Find where the given text appears and provide that cell's center as (x, y) coordinate. 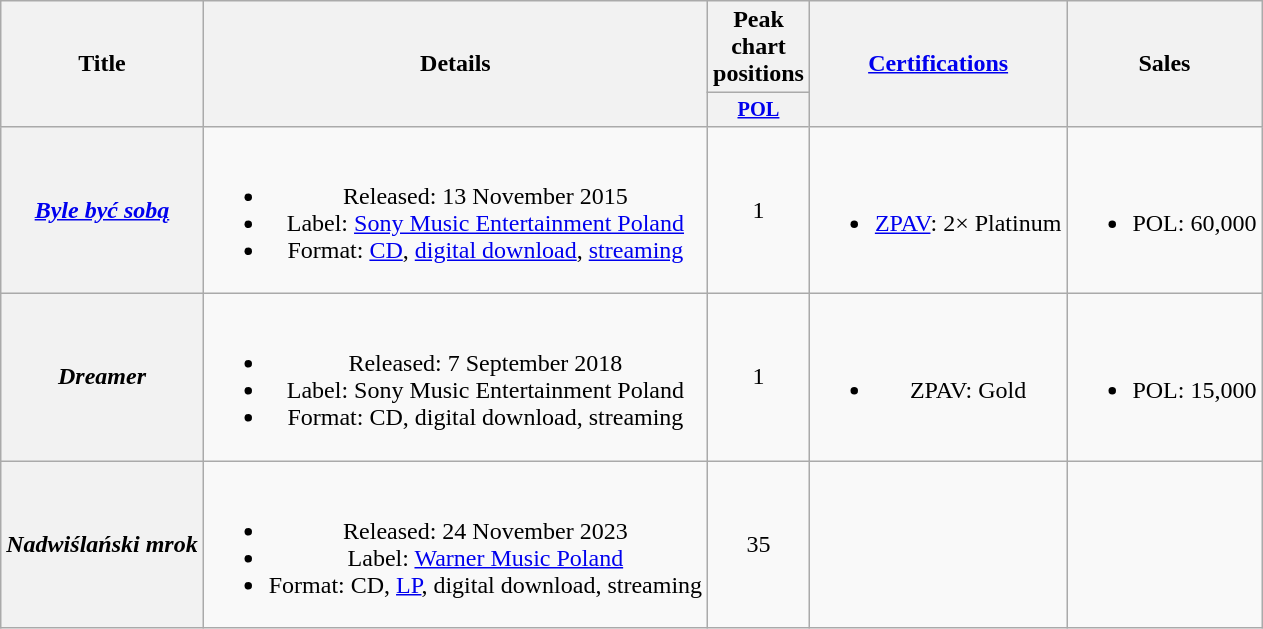
Released: 13 November 2015Label: Sony Music Entertainment PolandFormat: CD, digital download, streaming (455, 210)
Dreamer (102, 378)
POL: 60,000 (1164, 210)
Peak chart positions (759, 47)
ZPAV: Gold (938, 378)
Certifications (938, 64)
Released: 7 September 2018Label: Sony Music Entertainment PolandFormat: CD, digital download, streaming (455, 378)
POL (759, 110)
Title (102, 64)
Sales (1164, 64)
POL: 15,000 (1164, 378)
ZPAV: 2× Platinum (938, 210)
Byle być sobą (102, 210)
Released: 24 November 2023Label: Warner Music PolandFormat: CD, LP, digital download, streaming (455, 544)
Details (455, 64)
35 (759, 544)
Nadwiślański mrok (102, 544)
